Return the [x, y] coordinate for the center point of the cell that contains the specified text.  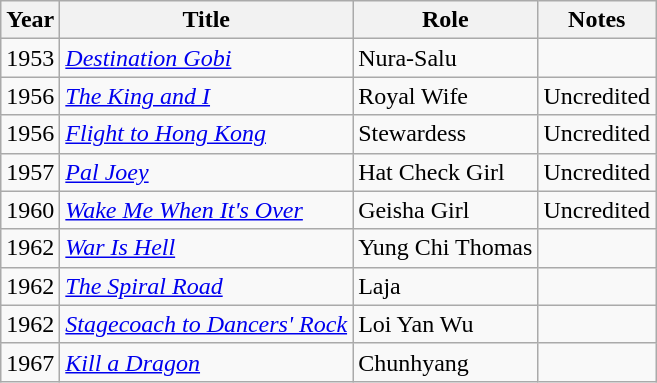
1957 [30, 172]
Laja [446, 286]
War Is Hell [206, 248]
Loi Yan Wu [446, 324]
Geisha Girl [446, 210]
Year [30, 20]
1960 [30, 210]
Stagecoach to Dancers' Rock [206, 324]
Wake Me When It's Over [206, 210]
Flight to Hong Kong [206, 134]
Title [206, 20]
1967 [30, 362]
Destination Gobi [206, 58]
Stewardess [446, 134]
The King and I [206, 96]
Chunhyang [446, 362]
Notes [597, 20]
Nura-Salu [446, 58]
Hat Check Girl [446, 172]
1953 [30, 58]
Yung Chi Thomas [446, 248]
The Spiral Road [206, 286]
Kill a Dragon [206, 362]
Royal Wife [446, 96]
Role [446, 20]
Pal Joey [206, 172]
